Extract the (X, Y) coordinate from the center of the cell holding the provided text.  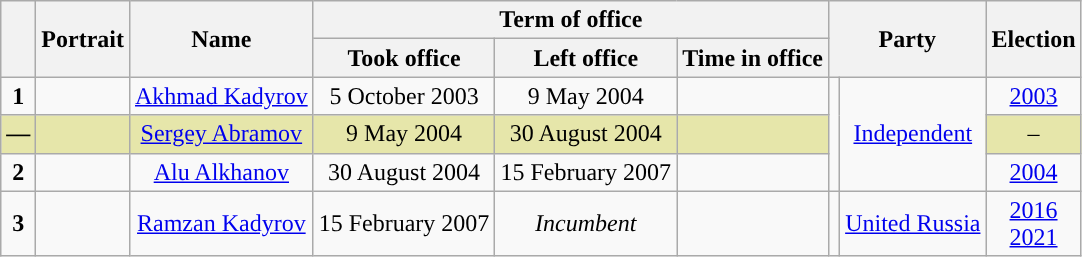
Sergey Abramov (221, 134)
2003 (1034, 96)
– (1034, 134)
United Russia (913, 224)
Independent (913, 134)
Alu Alkhanov (221, 172)
Name (221, 39)
Party (908, 39)
— (18, 134)
Term of office (570, 20)
Left office (586, 58)
Akhmad Kadyrov (221, 96)
Took office (404, 58)
Incumbent (586, 224)
3 (18, 224)
20162021 (1034, 224)
1 (18, 96)
Ramzan Kadyrov (221, 224)
Election (1034, 39)
2 (18, 172)
5 October 2003 (404, 96)
Time in office (753, 58)
Portrait (83, 39)
2004 (1034, 172)
